Output the [X, Y] coordinate of the center of the cell containing the given text.  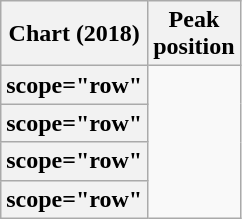
Peakposition [194, 34]
Chart (2018) [74, 34]
